Determine the [X, Y] coordinate at the center of the cell enclosing the given text.  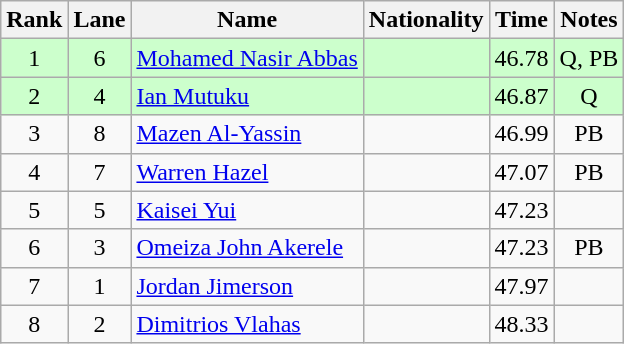
Kaisei Yui [247, 210]
Notes [589, 20]
46.78 [522, 58]
Rank [34, 20]
Q [589, 96]
Jordan Jimerson [247, 286]
Q, PB [589, 58]
Omeiza John Akerele [247, 248]
48.33 [522, 324]
Nationality [426, 20]
Time [522, 20]
Warren Hazel [247, 172]
Ian Mutuku [247, 96]
47.07 [522, 172]
Lane [100, 20]
Name [247, 20]
Mazen Al-Yassin [247, 134]
46.87 [522, 96]
46.99 [522, 134]
Mohamed Nasir Abbas [247, 58]
Dimitrios Vlahas [247, 324]
47.97 [522, 286]
